Provide the [x, y] coordinate of the cell's center where the given text is located.  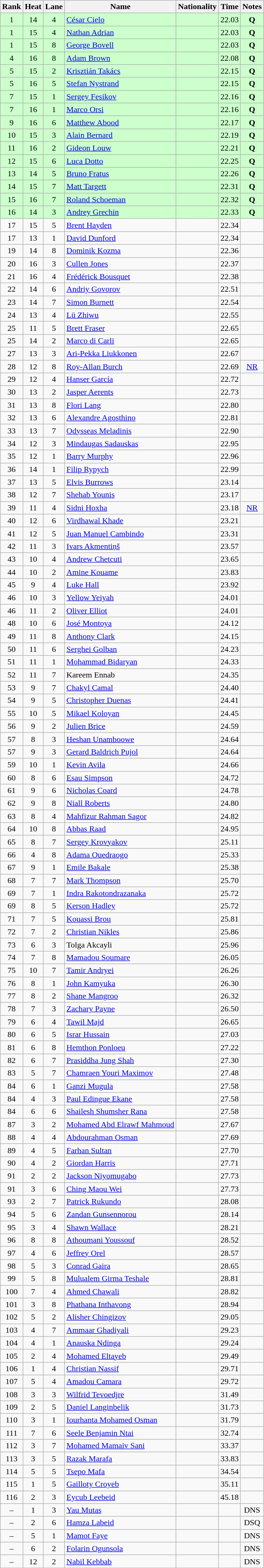
45.18 [230, 1497]
33.37 [230, 1446]
Mulualem Girma Teshale [120, 1279]
Ivars Akmentiņš [120, 546]
110 [11, 1420]
José Montoya [120, 623]
22.33 [230, 212]
80 [11, 1035]
23.14 [230, 482]
22.36 [230, 251]
111 [11, 1433]
81 [11, 1047]
Eycub Leebeid [120, 1497]
27.48 [230, 1073]
28.82 [230, 1292]
Virdhawal Khade [120, 521]
24.35 [230, 675]
24.82 [230, 816]
48 [11, 623]
Niall Roberts [120, 803]
31.49 [230, 1394]
Andrey Grechin [120, 212]
22.19 [230, 135]
Oliver Elliot [120, 611]
22.96 [230, 456]
Sidni Hoxha [120, 508]
59 [11, 765]
Alexandre Agosthino [120, 418]
Bruno Fratus [120, 174]
Emile Bakale [120, 868]
Mindaugas Sadauskas [120, 444]
Yellow Yeiyah [120, 598]
19 [11, 251]
105 [11, 1356]
Roy-Allan Burch [120, 366]
Nabil Kebbab [120, 1561]
39 [11, 508]
99 [11, 1279]
22.54 [230, 302]
25.70 [230, 880]
71 [11, 919]
Lü Zhiwu [120, 315]
Time [230, 7]
107 [11, 1381]
31.79 [230, 1420]
28.65 [230, 1266]
César Cielo [120, 20]
Mikael Koloyan [120, 713]
22.25 [230, 161]
Gailloty Croyeb [120, 1484]
Alain Bernard [120, 135]
34 [11, 444]
Mohamed Mamaiv Sani [120, 1446]
26.30 [230, 983]
Seele Benjamin Ntai [120, 1433]
Anauska Ndinga [120, 1343]
Gideon Louw [120, 148]
83 [11, 1073]
Sergey Krovyakov [120, 842]
22.32 [230, 200]
31 [11, 405]
23.57 [230, 546]
George Bovell [120, 45]
Ganzi Mugula [120, 1086]
Brent Hayden [120, 225]
Nathan Adrian [120, 32]
23.21 [230, 521]
24.15 [230, 636]
22.67 [230, 353]
30 [11, 392]
Razak Marafa [120, 1459]
52 [11, 675]
Iourhanta Mohamed Osman [120, 1420]
Kouassi Brou [120, 919]
25.38 [230, 868]
22.37 [230, 264]
51 [11, 662]
22.95 [230, 444]
74 [11, 957]
24.23 [230, 649]
24 [11, 315]
Brett Fraser [120, 328]
Tawil Majd [120, 1022]
Chamraen Youri Maximov [120, 1073]
97 [11, 1253]
Amadou Camara [120, 1381]
26.05 [230, 957]
32 [11, 418]
Indra Rakotondrazanaka [120, 893]
Notes [252, 7]
66 [11, 855]
33 [11, 431]
24.45 [230, 713]
John Kamyuka [120, 983]
116 [11, 1497]
63 [11, 816]
Shane Mangroo [120, 996]
Elvis Burrows [120, 482]
Ching Maou Wei [120, 1189]
29.24 [230, 1343]
31.73 [230, 1407]
Paul Edingue Ekane [120, 1099]
Tolga Akcayli [120, 945]
28.21 [230, 1227]
Luke Hall [120, 585]
22.99 [230, 469]
75 [11, 970]
Zachary Payne [120, 1009]
Kerson Hadley [120, 906]
Sergey Fesikov [120, 97]
24.95 [230, 829]
25.86 [230, 932]
20 [11, 264]
Lane [54, 7]
Amine Kouame [120, 572]
Simon Burnett [120, 302]
Kareem Ennab [120, 675]
Mark Thompson [120, 880]
Krisztián Takács [120, 71]
Julien Brice [120, 726]
Serghei Golban [120, 649]
65 [11, 842]
23.31 [230, 533]
Israr Hussain [120, 1035]
24.78 [230, 791]
Juan Manuel Cambindo [120, 533]
Cullen Jones [120, 264]
Odysseas Meladinis [120, 431]
Mohamed Eltayeb [120, 1356]
Barry Murphy [120, 456]
29 [11, 379]
73 [11, 945]
29.05 [230, 1317]
100 [11, 1292]
113 [11, 1459]
Marco di Carli [120, 341]
Frédérick Bousquet [120, 276]
Alisher Chingizov [120, 1317]
27.70 [230, 1150]
27.67 [230, 1124]
Name [120, 7]
Mamadou Soumare [120, 957]
60 [11, 777]
50 [11, 649]
Conrad Gaira [120, 1266]
23 [11, 302]
35.11 [230, 1484]
109 [11, 1407]
23.83 [230, 572]
88 [11, 1137]
Anthony Clark [120, 636]
77 [11, 996]
28.08 [230, 1202]
Matthew Abood [120, 122]
37 [11, 482]
23.18 [230, 508]
Dominik Kozma [120, 251]
DSQ [252, 1523]
26.65 [230, 1022]
61 [11, 791]
101 [11, 1304]
28.57 [230, 1253]
Heat [33, 7]
108 [11, 1394]
25.11 [230, 842]
24.66 [230, 765]
Tamir Andryei [120, 970]
Andriy Govorov [120, 289]
22 [11, 289]
Hemthon Ponloeu [120, 1047]
98 [11, 1266]
41 [11, 533]
22.38 [230, 276]
43 [11, 559]
22.21 [230, 148]
35 [11, 456]
22.81 [230, 418]
Flori Lang [120, 405]
Adama Ouedraogo [120, 855]
Gerard Baldrich Pujol [120, 752]
79 [11, 1022]
28.94 [230, 1304]
33.83 [230, 1459]
Yau Mutas [120, 1510]
56 [11, 726]
Ari-Pekka Liukkonen [120, 353]
27.30 [230, 1060]
90 [11, 1163]
29.49 [230, 1356]
Daniel Langinbelik [120, 1407]
76 [11, 983]
22.31 [230, 187]
Andrew Chetcuti [120, 559]
22.08 [230, 58]
Giordan Harris [120, 1163]
64 [11, 829]
Esau Simpson [120, 777]
62 [11, 803]
103 [11, 1330]
Chakyl Camal [120, 688]
Mamot Faye [120, 1536]
22.73 [230, 392]
Nicholas Coard [120, 791]
106 [11, 1368]
Matt Targett [120, 187]
96 [11, 1240]
Roland Schoeman [120, 200]
87 [11, 1124]
28.14 [230, 1215]
78 [11, 1009]
44 [11, 572]
Jasper Aerents [120, 392]
22.55 [230, 315]
54 [11, 700]
112 [11, 1446]
Shehab Younis [120, 495]
22.90 [230, 431]
22.80 [230, 405]
22.26 [230, 174]
David Dunford [120, 238]
Christopher Duenas [120, 700]
36 [11, 469]
26.50 [230, 1009]
38 [11, 495]
Christian Nassif [120, 1368]
Zandan Gunsennorou [120, 1215]
82 [11, 1060]
Marco Orsi [120, 109]
22.51 [230, 289]
27.22 [230, 1047]
40 [11, 521]
Ammaar Ghadiyali [120, 1330]
45 [11, 585]
95 [11, 1227]
28.52 [230, 1240]
26.32 [230, 996]
29.72 [230, 1381]
22.72 [230, 379]
Abbas Raad [120, 829]
Adam Brown [120, 58]
27.03 [230, 1035]
Ahmed Chawali [120, 1292]
Prasiddha Jung Shah [120, 1060]
23.65 [230, 559]
27 [11, 353]
24.40 [230, 688]
Heshan Unamboowe [120, 739]
28.81 [230, 1279]
Luca Dotto [120, 161]
29.23 [230, 1330]
Rank [11, 7]
115 [11, 1484]
67 [11, 868]
25.81 [230, 919]
94 [11, 1215]
34.54 [230, 1471]
27.69 [230, 1137]
Patrick Rukundo [120, 1202]
27.71 [230, 1163]
55 [11, 713]
26.26 [230, 970]
24.12 [230, 623]
68 [11, 880]
Mohammad Bidaryan [120, 662]
Jeffrey Orel [120, 1253]
Mahfizur Rahman Sagor [120, 816]
72 [11, 932]
24.59 [230, 726]
102 [11, 1317]
Abdourahman Osman [120, 1137]
21 [11, 276]
Tsepo Mafa [120, 1471]
Farhan Sultan [120, 1150]
Kevin Avila [120, 765]
Hanser García [120, 379]
22.17 [230, 122]
29.71 [230, 1368]
42 [11, 546]
28 [11, 366]
93 [11, 1202]
89 [11, 1150]
23.92 [230, 585]
Filip Rypych [120, 469]
Nationality [197, 7]
24.72 [230, 777]
32.74 [230, 1433]
24.41 [230, 700]
Shailesh Shumsher Rana [120, 1112]
Mohamed Abd Elrawf Mahmoud [120, 1124]
Athoumani Youssouf [120, 1240]
53 [11, 688]
Stefan Nystrand [120, 84]
114 [11, 1471]
Folarin Ogunsola [120, 1548]
Jackson Niyomugabo [120, 1176]
25.96 [230, 945]
Shawn Wallace [120, 1227]
Hamza Labeid [120, 1523]
23.17 [230, 495]
Wilfrid Tevoedjre [120, 1394]
Phathana Inthavong [120, 1304]
24.80 [230, 803]
24.33 [230, 662]
104 [11, 1343]
25.33 [230, 855]
22.69 [230, 366]
Christian Nikles [120, 932]
49 [11, 636]
